Search for the cell housing the specified text and yield its [X, Y] center coordinate. 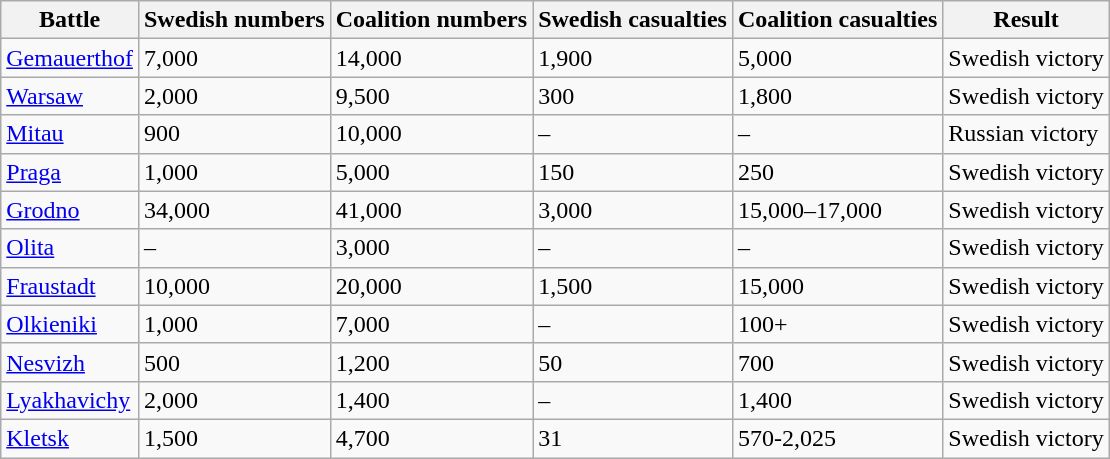
Praga [70, 172]
700 [837, 362]
Gemauerthof [70, 58]
Grodno [70, 210]
Coalition numbers [431, 20]
1,200 [431, 362]
14,000 [431, 58]
41,000 [431, 210]
20,000 [431, 286]
Swedish numbers [234, 20]
15,000–17,000 [837, 210]
Coalition casualties [837, 20]
100+ [837, 324]
34,000 [234, 210]
31 [633, 438]
Battle [70, 20]
50 [633, 362]
15,000 [837, 286]
300 [633, 96]
Swedish casualties [633, 20]
4,700 [431, 438]
900 [234, 134]
Nesvizh [70, 362]
Lyakhavichy [70, 400]
150 [633, 172]
Olita [70, 248]
Kletsk [70, 438]
Result [1026, 20]
1,800 [837, 96]
Warsaw [70, 96]
250 [837, 172]
500 [234, 362]
Russian victory [1026, 134]
Fraustadt [70, 286]
570-2,025 [837, 438]
Olkieniki [70, 324]
1,900 [633, 58]
Mitau [70, 134]
9,500 [431, 96]
